Find where the given text appears and provide that cell's center as (X, Y) coordinate. 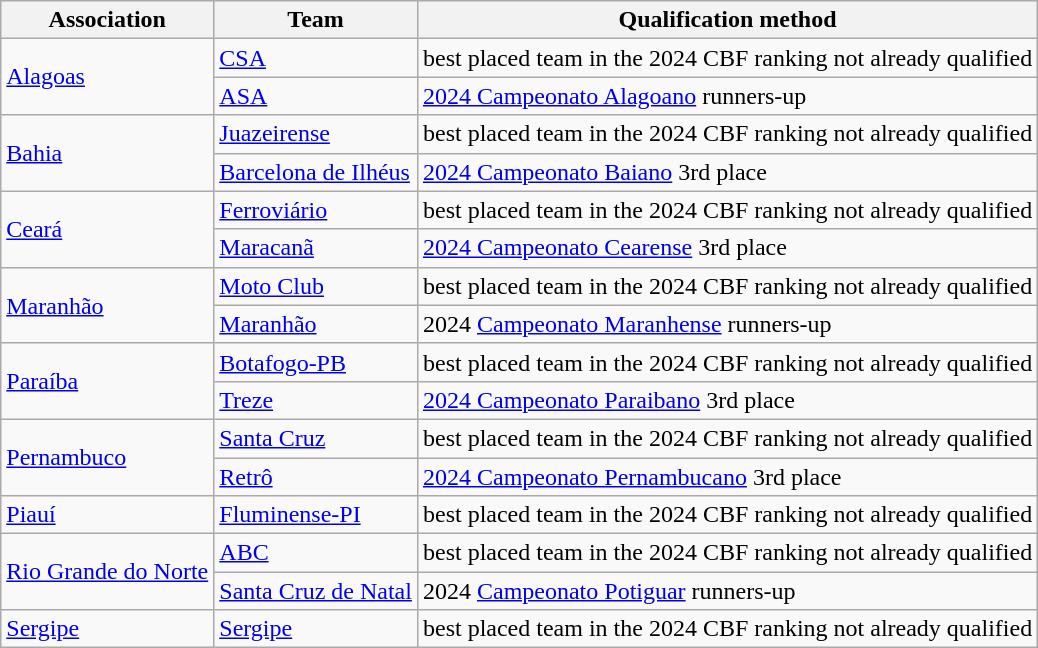
Juazeirense (316, 134)
Qualification method (727, 20)
Botafogo-PB (316, 362)
Santa Cruz de Natal (316, 591)
2024 Campeonato Cearense 3rd place (727, 248)
2024 Campeonato Maranhense runners-up (727, 324)
Team (316, 20)
2024 Campeonato Potiguar runners-up (727, 591)
ASA (316, 96)
Moto Club (316, 286)
Bahia (108, 153)
Maracanã (316, 248)
2024 Campeonato Baiano 3rd place (727, 172)
Treze (316, 400)
Santa Cruz (316, 438)
2024 Campeonato Paraibano 3rd place (727, 400)
2024 Campeonato Alagoano runners-up (727, 96)
ABC (316, 553)
CSA (316, 58)
Ceará (108, 229)
2024 Campeonato Pernambucano 3rd place (727, 477)
Fluminense-PI (316, 515)
Pernambuco (108, 457)
Rio Grande do Norte (108, 572)
Barcelona de Ilhéus (316, 172)
Ferroviário (316, 210)
Paraíba (108, 381)
Association (108, 20)
Retrô (316, 477)
Alagoas (108, 77)
Piauí (108, 515)
